Output the (x, y) coordinate of the center of the cell containing the given text.  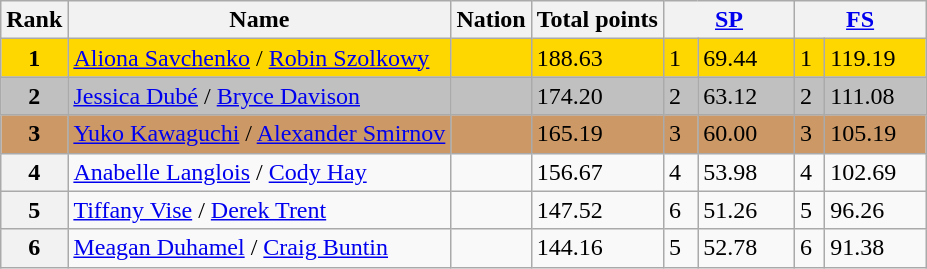
53.98 (746, 172)
Jessica Dubé / Bryce Davison (260, 96)
Aliona Savchenko / Robin Szolkowy (260, 58)
174.20 (597, 96)
105.19 (876, 134)
Yuko Kawaguchi / Alexander Smirnov (260, 134)
69.44 (746, 58)
102.69 (876, 172)
Anabelle Langlois / Cody Hay (260, 172)
165.19 (597, 134)
144.16 (597, 248)
91.38 (876, 248)
Name (260, 20)
Rank (34, 20)
111.08 (876, 96)
119.19 (876, 58)
156.67 (597, 172)
60.00 (746, 134)
FS (860, 20)
96.26 (876, 210)
63.12 (746, 96)
52.78 (746, 248)
Total points (597, 20)
Meagan Duhamel / Craig Buntin (260, 248)
SP (728, 20)
147.52 (597, 210)
Nation (491, 20)
51.26 (746, 210)
188.63 (597, 58)
Tiffany Vise / Derek Trent (260, 210)
